Scan for the cell matching the given text and deliver its [X, Y] coordinate at center. 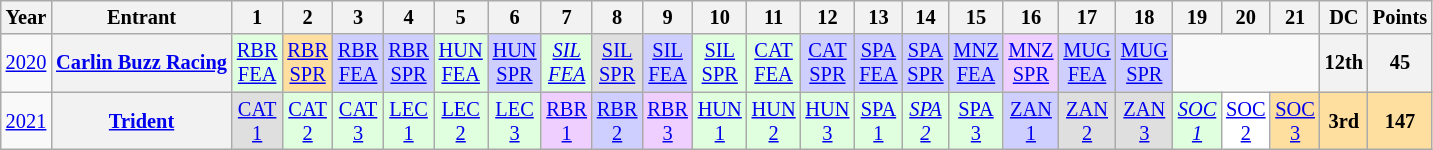
15 [976, 17]
Year [26, 17]
RBR1 [566, 121]
CAT1 [257, 121]
CATSPR [827, 63]
CAT2 [307, 121]
Entrant [142, 17]
17 [1086, 17]
MUGSPR [1144, 63]
LEC1 [408, 121]
MUGFEA [1086, 63]
CAT3 [358, 121]
14 [926, 17]
HUN1 [720, 121]
SOC3 [1294, 121]
DC [1344, 17]
RBR3 [667, 121]
ZAN2 [1086, 121]
SPASPR [926, 63]
2021 [26, 121]
SOC2 [1246, 121]
147 [1400, 121]
12th [1344, 63]
2020 [26, 63]
SPAFEA [878, 63]
1 [257, 17]
2 [307, 17]
8 [617, 17]
HUN2 [774, 121]
3 [358, 17]
LEC2 [461, 121]
3rd [1344, 121]
6 [515, 17]
SPA1 [878, 121]
21 [1294, 17]
SPA3 [976, 121]
7 [566, 17]
Carlin Buzz Racing [142, 63]
HUNFEA [461, 63]
ZAN1 [1030, 121]
Points [1400, 17]
18 [1144, 17]
RBR2 [617, 121]
10 [720, 17]
16 [1030, 17]
SOC1 [1197, 121]
LEC3 [515, 121]
ZAN3 [1144, 121]
CATFEA [774, 63]
HUN3 [827, 121]
MNZSPR [1030, 63]
4 [408, 17]
19 [1197, 17]
Trident [142, 121]
MNZFEA [976, 63]
11 [774, 17]
SPA2 [926, 121]
20 [1246, 17]
5 [461, 17]
12 [827, 17]
13 [878, 17]
45 [1400, 63]
HUNSPR [515, 63]
9 [667, 17]
